Return the (X, Y) coordinate for the center point of the cell that contains the specified text.  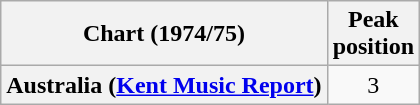
Peakposition (373, 34)
Australia (Kent Music Report) (164, 85)
3 (373, 85)
Chart (1974/75) (164, 34)
